Pinpoint the cell where the given text exists, returning its (x, y) midpoint coordinate. 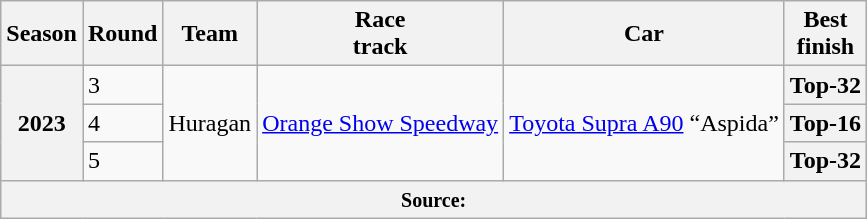
Top-16 (825, 123)
Bestfinish (825, 34)
Toyota Supra A90 “Aspida” (644, 123)
Car (644, 34)
Team (210, 34)
2023 (42, 123)
Source: (434, 199)
5 (122, 161)
Season (42, 34)
4 (122, 123)
3 (122, 85)
Racetrack (380, 34)
Round (122, 34)
Huragan (210, 123)
Orange Show Speedway (380, 123)
